Provide the [x, y] coordinate of the cell's center where the given text is located.  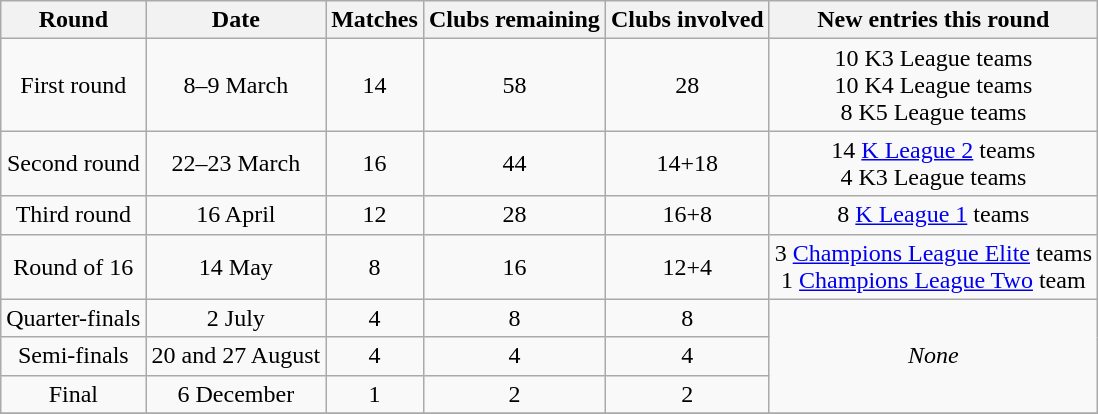
10 K3 League teams 10 K4 League teams 8 K5 League teams [933, 85]
8–9 March [236, 85]
Clubs remaining [514, 20]
16+8 [687, 215]
Third round [74, 215]
None [933, 356]
Date [236, 20]
14 May [236, 266]
12+4 [687, 266]
3 Champions League Elite teams 1 Champions League Two team [933, 266]
Semi-finals [74, 356]
58 [514, 85]
First round [74, 85]
14 K League 2 teams 4 K3 League teams [933, 164]
14+18 [687, 164]
Clubs involved [687, 20]
Second round [74, 164]
Matches [375, 20]
44 [514, 164]
Final [74, 394]
22–23 March [236, 164]
8 K League 1 teams [933, 215]
Round [74, 20]
6 December [236, 394]
20 and 27 August [236, 356]
1 [375, 394]
14 [375, 85]
16 April [236, 215]
Round of 16 [74, 266]
Quarter-finals [74, 318]
12 [375, 215]
New entries this round [933, 20]
2 July [236, 318]
